Extract the [x, y] coordinate from the center of the cell holding the provided text.  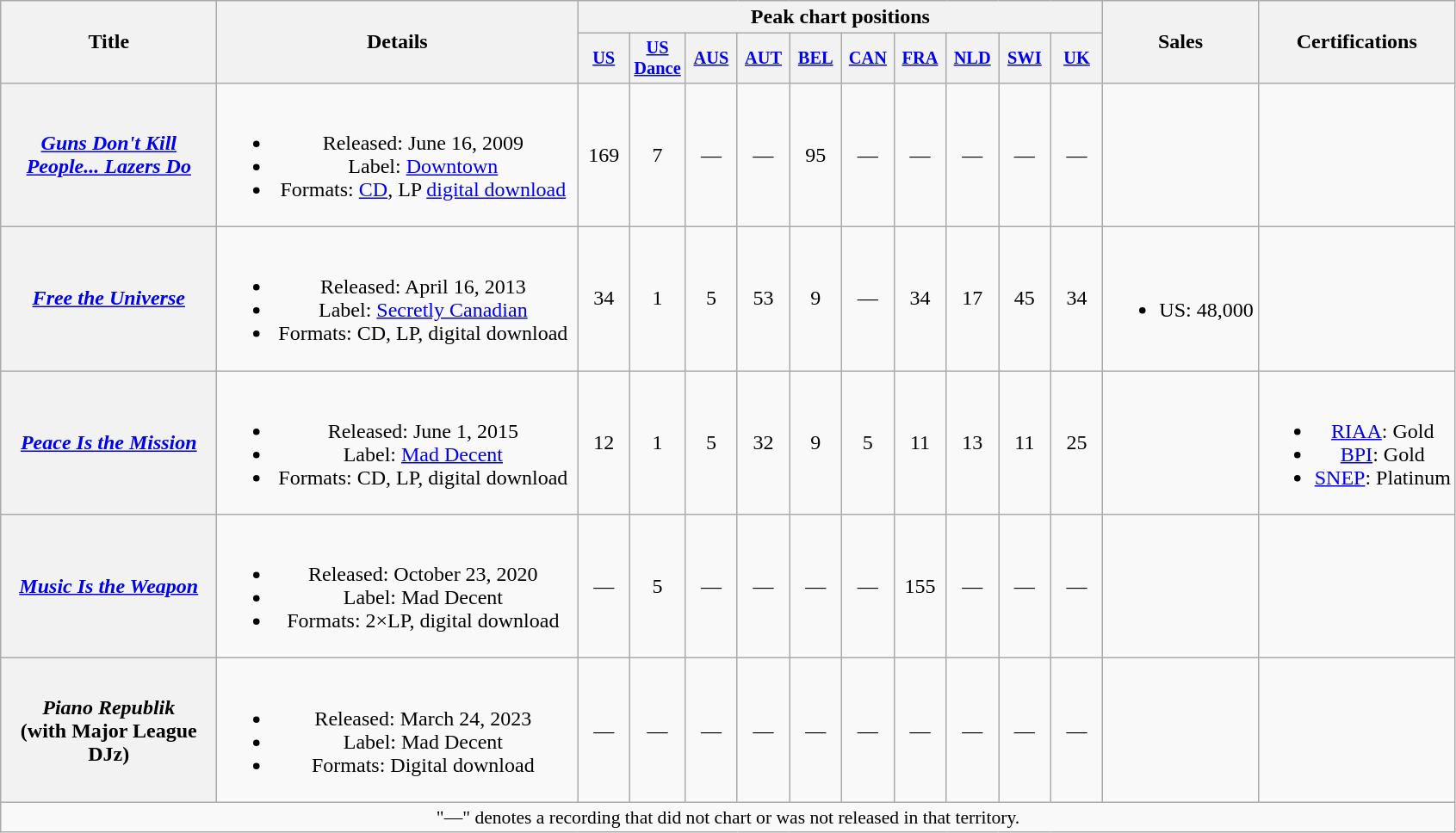
US [604, 59]
Music Is the Weapon [108, 587]
Released: June 1, 2015Label: Mad DecentFormats: CD, LP, digital download [398, 442]
Peak chart positions [840, 17]
Title [108, 42]
Guns Don't Kill People... Lazers Do [108, 155]
95 [816, 155]
25 [1076, 442]
CAN [868, 59]
FRA [920, 59]
Peace Is the Mission [108, 442]
Released: March 24, 2023Label: Mad DecentFormats: Digital download [398, 730]
RIAA: GoldBPI: GoldSNEP: Platinum [1357, 442]
USDance [658, 59]
US: 48,000 [1180, 299]
Sales [1180, 42]
BEL [816, 59]
Certifications [1357, 42]
Released: October 23, 2020Label: Mad DecentFormats: 2×LP, digital download [398, 587]
7 [658, 155]
12 [604, 442]
UK [1076, 59]
155 [920, 587]
13 [973, 442]
45 [1025, 299]
Released: June 16, 2009Label: DowntownFormats: CD, LP digital download [398, 155]
53 [763, 299]
AUS [711, 59]
Piano Republik(with Major League DJz) [108, 730]
NLD [973, 59]
SWI [1025, 59]
Released: April 16, 2013Label: Secretly CanadianFormats: CD, LP, digital download [398, 299]
AUT [763, 59]
17 [973, 299]
Details [398, 42]
Free the Universe [108, 299]
169 [604, 155]
32 [763, 442]
"—" denotes a recording that did not chart or was not released in that territory. [728, 818]
